From the cell containing the given text, extract its center point as [x, y] coordinate. 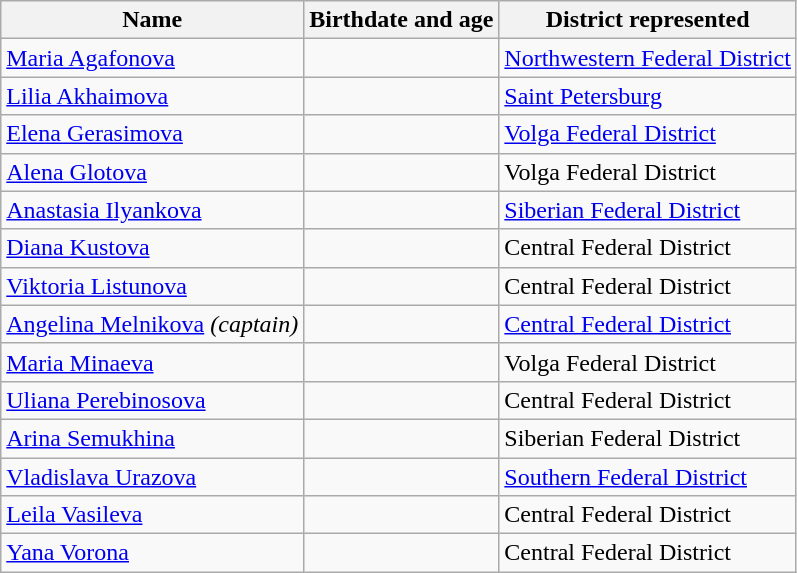
Lilia Akhaimova [152, 96]
Northwestern Federal District [648, 58]
Maria Agafonova [152, 58]
Anastasia Ilyankova [152, 210]
Saint Petersburg [648, 96]
Diana Kustova [152, 248]
Yana Vorona [152, 553]
District represented [648, 20]
Alena Glotova [152, 172]
Uliana Perebinosova [152, 400]
Birthdate and age [402, 20]
Southern Federal District [648, 477]
Elena Gerasimova [152, 134]
Name [152, 20]
Arina Semukhina [152, 438]
Angelina Melnikova (captain) [152, 324]
Vladislava Urazova [152, 477]
Viktoria Listunova [152, 286]
Leila Vasileva [152, 515]
Maria Minaeva [152, 362]
